For the text-containing cell, return its midpoint in (x, y) coordinate format. 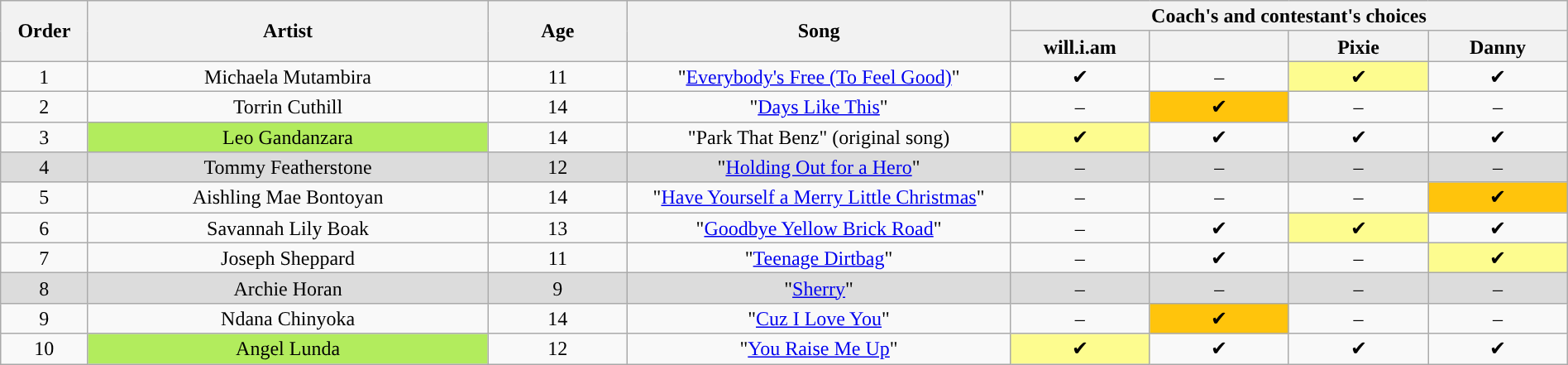
"Teenage Dirtbag" (819, 258)
13 (557, 228)
"Holding Out for a Hero" (819, 167)
3 (45, 137)
"Everybody's Free (To Feel Good)" (819, 76)
"Sherry" (819, 288)
Angel Lunda (288, 349)
"Cuz I Love You" (819, 318)
Michaela Mutambira (288, 76)
"Park That Benz" (original song) (819, 137)
5 (45, 197)
Artist (288, 31)
"Days Like This" (819, 106)
1 (45, 76)
2 (45, 106)
"You Raise Me Up" (819, 349)
Savannah Lily Boak (288, 228)
Order (45, 31)
4 (45, 167)
Coach's and contestant's choices (1289, 17)
will.i.am (1080, 46)
Pixie (1358, 46)
Tommy Featherstone (288, 167)
Danny (1499, 46)
Joseph Sheppard (288, 258)
Song (819, 31)
Torrin Cuthill (288, 106)
6 (45, 228)
7 (45, 258)
8 (45, 288)
"Goodbye Yellow Brick Road" (819, 228)
Archie Horan (288, 288)
Age (557, 31)
"Have Yourself a Merry Little Christmas" (819, 197)
Ndana Chinyoka (288, 318)
10 (45, 349)
Leo Gandanzara (288, 137)
Aishling Mae Bontoyan (288, 197)
